Extract the [X, Y] coordinate from the center of the cell holding the provided text.  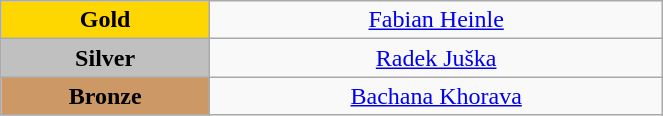
Radek Juška [436, 58]
Silver [106, 58]
Fabian Heinle [436, 20]
Gold [106, 20]
Bachana Khorava [436, 96]
Bronze [106, 96]
